From the cell containing the given text, extract its center point as (X, Y) coordinate. 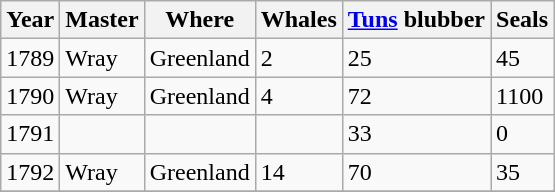
Seals (522, 20)
Master (102, 20)
1789 (30, 58)
1790 (30, 96)
Whales (298, 20)
35 (522, 172)
2 (298, 58)
4 (298, 96)
70 (416, 172)
45 (522, 58)
25 (416, 58)
1100 (522, 96)
14 (298, 172)
1791 (30, 134)
Where (200, 20)
1792 (30, 172)
72 (416, 96)
Tuns blubber (416, 20)
Year (30, 20)
0 (522, 134)
33 (416, 134)
